Extract the [x, y] coordinate from the center of the cell holding the provided text.  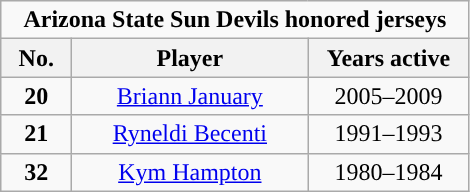
Ryneldi Becenti [190, 134]
20 [36, 96]
No. [36, 58]
Player [190, 58]
21 [36, 134]
32 [36, 172]
1980–1984 [388, 172]
Arizona State Sun Devils honored jerseys [235, 20]
Kym Hampton [190, 172]
1991–1993 [388, 134]
Years active [388, 58]
2005–2009 [388, 96]
Briann January [190, 96]
